Capture the cell that displays the provided text and extract its [x, y] central coordinate. 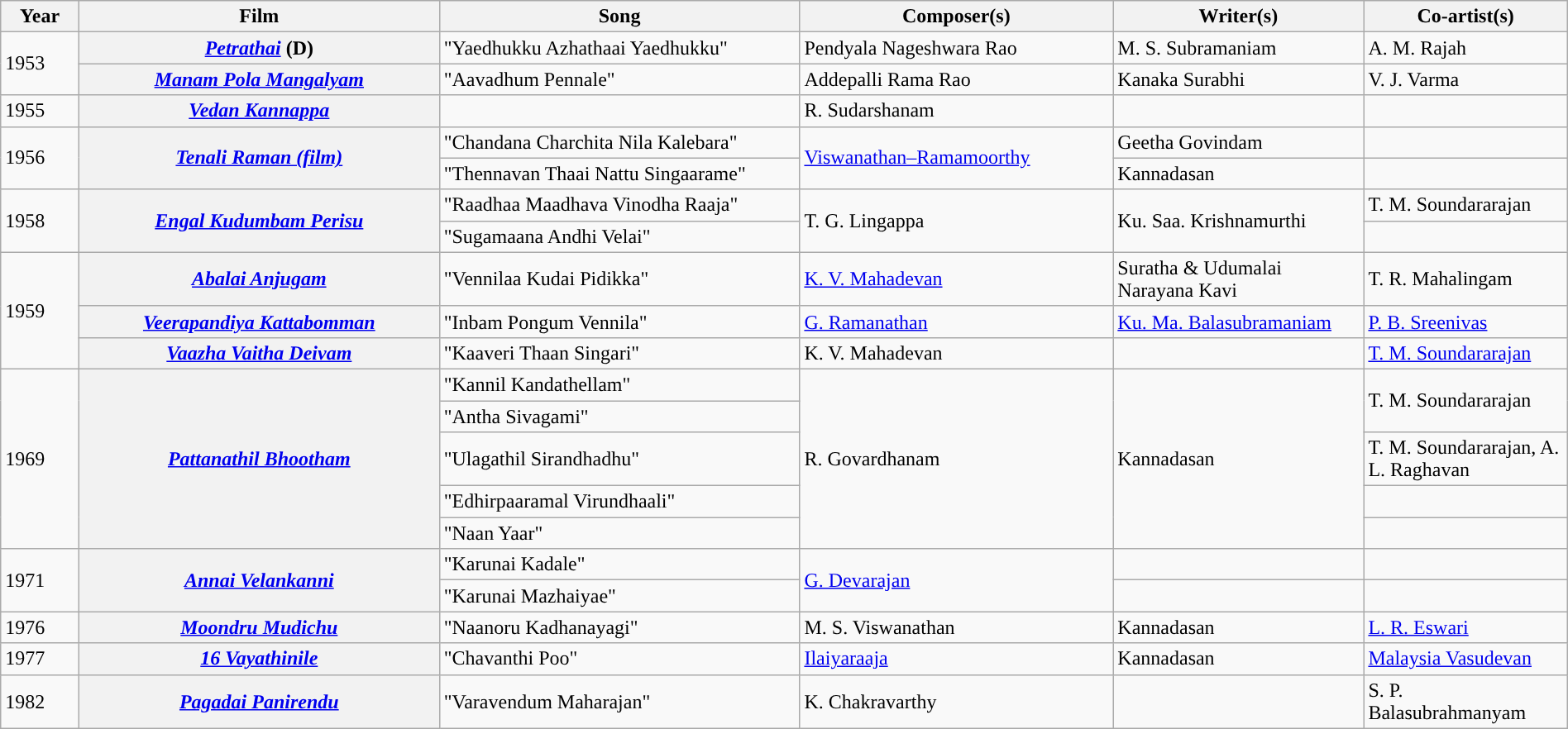
1953 [40, 64]
Malaysia Vasudevan [1465, 659]
K. Chakravarthy [956, 701]
Pagadai Panirendu [259, 701]
Film [259, 17]
1958 [40, 221]
Tenali Raman (film) [259, 158]
Year [40, 17]
"Yaedhukku Azhathaai Yaedhukku" [619, 48]
Geetha Govindam [1239, 142]
"Inbam Pongum Vennila" [619, 322]
M. S. Viswanathan [956, 627]
Veerapandiya Kattabomman [259, 322]
P. B. Sreenivas [1465, 322]
"Ulagathil Sirandhadhu" [619, 460]
"Naanoru Kadhanayagi" [619, 627]
R. Sudarshanam [956, 111]
Song [619, 17]
M. S. Subramaniam [1239, 48]
"Kaaveri Thaan Singari" [619, 353]
"Antha Sivagami" [619, 416]
T. R. Mahalingam [1465, 279]
"Kannil Kandathellam" [619, 384]
Vaazha Vaitha Deivam [259, 353]
Co-artist(s) [1465, 17]
"Raadhaa Maadhava Vinodha Raaja" [619, 205]
1976 [40, 627]
"Chavanthi Poo" [619, 659]
Annai Velankanni [259, 580]
"Aavadhum Pennale" [619, 79]
"Varavendum Maharajan" [619, 701]
Pendyala Nageshwara Rao [956, 48]
1955 [40, 111]
"Karunai Mazhaiyae" [619, 596]
Vedan Kannappa [259, 111]
Petrathai (D) [259, 48]
1959 [40, 311]
"Edhirpaaramal Virundhaali" [619, 502]
16 Vayathinile [259, 659]
Kanaka Surabhi [1239, 79]
Ku. Ma. Balasubramaniam [1239, 322]
Writer(s) [1239, 17]
T. M. Soundararajan, A. L. Raghavan [1465, 460]
1982 [40, 701]
Composer(s) [956, 17]
1969 [40, 458]
S. P. Balasubrahmanyam [1465, 701]
Ilaiyaraaja [956, 659]
T. G. Lingappa [956, 221]
1956 [40, 158]
Pattanathil Bhootham [259, 458]
1971 [40, 580]
V. J. Varma [1465, 79]
R. Govardhanam [956, 458]
"Thennavan Thaai Nattu Singaarame" [619, 174]
Viswanathan–Ramamoorthy [956, 158]
Ku. Saa. Krishnamurthi [1239, 221]
1977 [40, 659]
Moondru Mudichu [259, 627]
Addepalli Rama Rao [956, 79]
Abalai Anjugam [259, 279]
"Chandana Charchita Nila Kalebara" [619, 142]
Engal Kudumbam Perisu [259, 221]
G. Devarajan [956, 580]
"Naan Yaar" [619, 533]
A. M. Rajah [1465, 48]
Suratha & Udumalai Narayana Kavi [1239, 279]
G. Ramanathan [956, 322]
"Karunai Kadale" [619, 565]
Manam Pola Mangalyam [259, 79]
"Vennilaa Kudai Pidikka" [619, 279]
"Sugamaana Andhi Velai" [619, 236]
L. R. Eswari [1465, 627]
